Provide the (X, Y) coordinate of the cell's center where the given text is located.  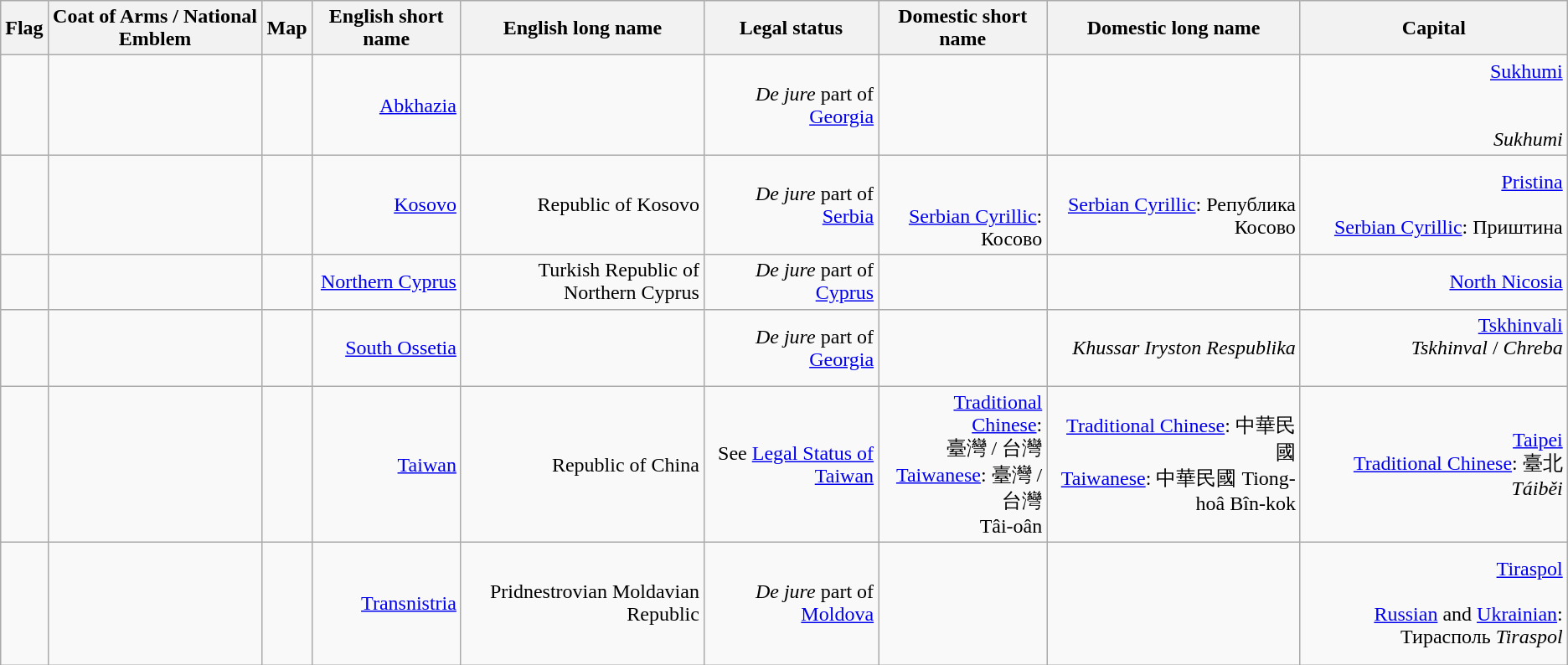
Serbian Cyrillic: Косово (963, 204)
Flag (24, 28)
Sukhumi Sukhumi (1434, 106)
Coat of Arms / National Emblem (155, 28)
Traditional Chinese: 臺灣 / 台灣 Taiwanese: 臺灣 / 台灣Tâi-oân (963, 464)
Legal status (791, 28)
Khussar Iryston Respublika (1174, 348)
PristinaSerbian Cyrillic: Приштина (1434, 204)
De jure part of Cyprus (791, 281)
Republic of Kosovo (582, 204)
Turkish Republic of Northern Cyprus (582, 281)
English long name (582, 28)
De jure part of Serbia (791, 204)
Pridnestrovian Moldavian Republic (582, 604)
Northern Cyprus (386, 281)
Traditional Chinese: 中華民國 Taiwanese: 中華民國 Tiong-hoâ Bîn-kok (1174, 464)
Domestic short name (963, 28)
De jure part of Moldova (791, 604)
North Nicosia (1434, 281)
Taiwan (386, 464)
Capital (1434, 28)
English short name (386, 28)
Domestic long name (1174, 28)
Serbian Cyrillic: Република Косово (1174, 204)
See Legal Status of Taiwan (791, 464)
TiraspolRussian and Ukrainian: Тирасполь Tiraspol (1434, 604)
TaipeiTraditional Chinese: 臺北 Táiběi (1434, 464)
Map (286, 28)
Transnistria (386, 604)
Tskhinvali Tskhinval / Chreba (1434, 348)
Kosovo (386, 204)
Abkhazia (386, 106)
Republic of China (582, 464)
South Ossetia (386, 348)
